Identify which cell holds the provided text, then report its (x, y) central coordinate. 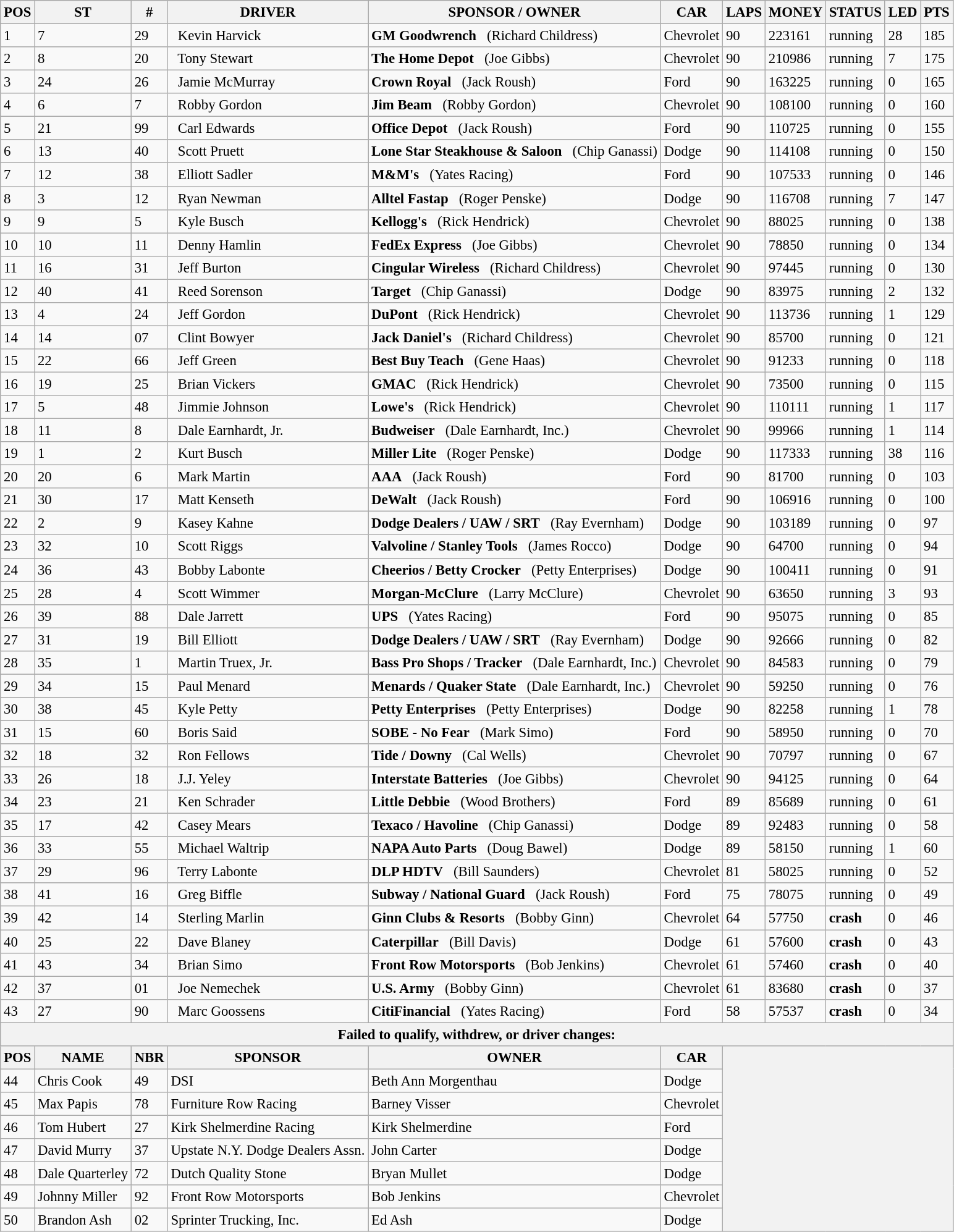
134 (937, 245)
57600 (795, 942)
97445 (795, 268)
Lone Star Steakhouse & Saloon (Chip Ganassi) (514, 151)
Best Buy Teach (Gene Haas) (514, 361)
52 (937, 872)
94 (937, 547)
Kasey Kahne (268, 523)
Sterling Marlin (268, 918)
Crown Royal (Jack Roush) (514, 82)
97 (937, 523)
SPONSOR / OWNER (514, 12)
73500 (795, 384)
94125 (795, 779)
02 (150, 1220)
Alltel Fastap (Roger Penske) (514, 198)
Tony Stewart (268, 59)
Texaco / Havoline (Chip Ganassi) (514, 825)
146 (937, 175)
Jimmie Johnson (268, 407)
Target (Chip Ganassi) (514, 291)
Robby Gordon (268, 105)
Bryan Mullet (514, 1174)
79 (937, 663)
NAME (83, 1058)
Dale Jarrett (268, 616)
AAA (Jack Roush) (514, 477)
Martin Truex, Jr. (268, 663)
72 (150, 1174)
Barney Visser (514, 1104)
81700 (795, 477)
Bob Jenkins (514, 1197)
Tom Hubert (83, 1127)
LAPS (744, 12)
55 (150, 848)
165 (937, 82)
93 (937, 593)
66 (150, 361)
Bass Pro Shops / Tracker (Dale Earnhardt, Inc.) (514, 663)
138 (937, 221)
76 (937, 686)
Brian Simo (268, 964)
Scott Wimmer (268, 593)
117 (937, 407)
99 (150, 129)
70 (937, 732)
Dave Blaney (268, 942)
57460 (795, 964)
75 (744, 895)
83680 (795, 988)
91233 (795, 361)
100411 (795, 570)
MONEY (795, 12)
Furniture Row Racing (268, 1104)
Subway / National Guard (Jack Roush) (514, 895)
Ron Fellows (268, 756)
117333 (795, 454)
Clint Bowyer (268, 337)
185 (937, 36)
Joe Nemechek (268, 988)
92483 (795, 825)
David Murry (83, 1150)
64700 (795, 547)
116 (937, 454)
UPS (Yates Racing) (514, 616)
Ken Schrader (268, 802)
Kellogg's (Rick Hendrick) (514, 221)
Greg Biffle (268, 895)
Kirk Shelmerdine Racing (268, 1127)
210986 (795, 59)
Cheerios / Betty Crocker (Petty Enterprises) (514, 570)
Jeff Green (268, 361)
175 (937, 59)
Budweiser (Dale Earnhardt, Inc.) (514, 431)
DuPont (Rick Hendrick) (514, 314)
DRIVER (268, 12)
Front Row Motorsports (268, 1197)
Denny Hamlin (268, 245)
58950 (795, 732)
CitiFinancial (Yates Racing) (514, 1011)
Kyle Petty (268, 709)
115 (937, 384)
Sprinter Trucking, Inc. (268, 1220)
Little Debbie (Wood Brothers) (514, 802)
Miller Lite (Roger Penske) (514, 454)
STATUS (855, 12)
Dutch Quality Stone (268, 1174)
47 (17, 1150)
114 (937, 431)
Cingular Wireless (Richard Childress) (514, 268)
88025 (795, 221)
Marc Goossens (268, 1011)
Front Row Motorsports (Bob Jenkins) (514, 964)
223161 (795, 36)
Johnny Miller (83, 1197)
160 (937, 105)
GM Goodwrench (Richard Childress) (514, 36)
118 (937, 361)
Terry Labonte (268, 872)
Scott Riggs (268, 547)
50 (17, 1220)
70797 (795, 756)
NBR (150, 1058)
82 (937, 639)
83975 (795, 291)
Brian Vickers (268, 384)
Upstate N.Y. Dodge Dealers Assn. (268, 1150)
82258 (795, 709)
Max Papis (83, 1104)
Kirk Shelmerdine (514, 1127)
Dale Earnhardt, Jr. (268, 431)
Bobby Labonte (268, 570)
44 (17, 1081)
Ryan Newman (268, 198)
Ed Ash (514, 1220)
DLP HDTV (Bill Saunders) (514, 872)
Carl Edwards (268, 129)
63650 (795, 593)
07 (150, 337)
Mark Martin (268, 477)
92666 (795, 639)
U.S. Army (Bobby Ginn) (514, 988)
DeWalt (Jack Roush) (514, 500)
Chris Cook (83, 1081)
147 (937, 198)
Jeff Gordon (268, 314)
Dale Quarterley (83, 1174)
SPONSOR (268, 1058)
155 (937, 129)
Reed Sorenson (268, 291)
Morgan-McClure (Larry McClure) (514, 593)
Kurt Busch (268, 454)
Michael Waltrip (268, 848)
99966 (795, 431)
Kevin Harvick (268, 36)
Brandon Ash (83, 1220)
SOBE - No Fear (Mark Simo) (514, 732)
129 (937, 314)
GMAC (Rick Hendrick) (514, 384)
113736 (795, 314)
58150 (795, 848)
163225 (795, 82)
Paul Menard (268, 686)
Tide / Downy (Cal Wells) (514, 756)
Scott Pruett (268, 151)
132 (937, 291)
110111 (795, 407)
57750 (795, 918)
91 (937, 570)
57537 (795, 1011)
150 (937, 151)
107533 (795, 175)
ST (83, 12)
Failed to qualify, withdrew, or driver changes: (477, 1034)
01 (150, 988)
78075 (795, 895)
103189 (795, 523)
95075 (795, 616)
85689 (795, 802)
108100 (795, 105)
106916 (795, 500)
121 (937, 337)
100 (937, 500)
103 (937, 477)
Menards / Quaker State (Dale Earnhardt, Inc.) (514, 686)
85700 (795, 337)
114108 (795, 151)
Valvoline / Stanley Tools (James Rocco) (514, 547)
67 (937, 756)
Lowe's (Rick Hendrick) (514, 407)
OWNER (514, 1058)
Petty Enterprises (Petty Enterprises) (514, 709)
Bill Elliott (268, 639)
J.J. Yeley (268, 779)
Elliott Sadler (268, 175)
Jack Daniel's (Richard Childress) (514, 337)
Boris Said (268, 732)
96 (150, 872)
Jeff Burton (268, 268)
85 (937, 616)
# (150, 12)
Beth Ann Morgenthau (514, 1081)
78850 (795, 245)
59250 (795, 686)
130 (937, 268)
Interstate Batteries (Joe Gibbs) (514, 779)
116708 (795, 198)
DSI (268, 1081)
Kyle Busch (268, 221)
PTS (937, 12)
NAPA Auto Parts (Doug Bawel) (514, 848)
Jim Beam (Robby Gordon) (514, 105)
92 (150, 1197)
58025 (795, 872)
110725 (795, 129)
LED (902, 12)
Jamie McMurray (268, 82)
Casey Mears (268, 825)
Matt Kenseth (268, 500)
Caterpillar (Bill Davis) (514, 942)
M&M's (Yates Racing) (514, 175)
84583 (795, 663)
John Carter (514, 1150)
81 (744, 872)
Ginn Clubs & Resorts (Bobby Ginn) (514, 918)
88 (150, 616)
The Home Depot (Joe Gibbs) (514, 59)
FedEx Express (Joe Gibbs) (514, 245)
Office Depot (Jack Roush) (514, 129)
